From the cell containing the given text, extract its center point as (X, Y) coordinate. 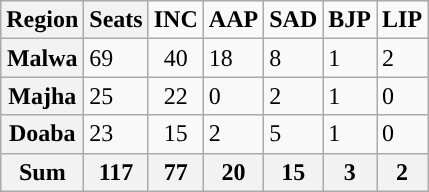
8 (294, 58)
18 (233, 58)
BJP (350, 20)
40 (176, 58)
INC (176, 20)
Region (42, 20)
LIP (402, 20)
Sum (42, 172)
117 (116, 172)
22 (176, 96)
Doaba (42, 134)
3 (350, 172)
25 (116, 96)
Malwa (42, 58)
69 (116, 58)
AAP (233, 20)
Majha (42, 96)
23 (116, 134)
20 (233, 172)
SAD (294, 20)
5 (294, 134)
Seats (116, 20)
77 (176, 172)
